For the text-containing cell, return its midpoint in [x, y] coordinate format. 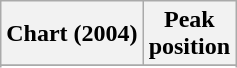
Chart (2004) [72, 34]
Peakposition [189, 34]
